From the cell containing the given text, extract its center point as (X, Y) coordinate. 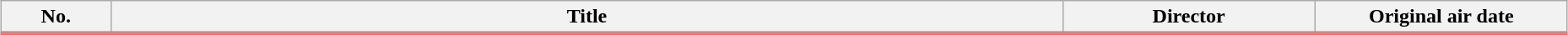
No. (56, 17)
Director (1188, 17)
Original air date (1441, 17)
Title (587, 17)
